From the cell containing the given text, extract its center point as [X, Y] coordinate. 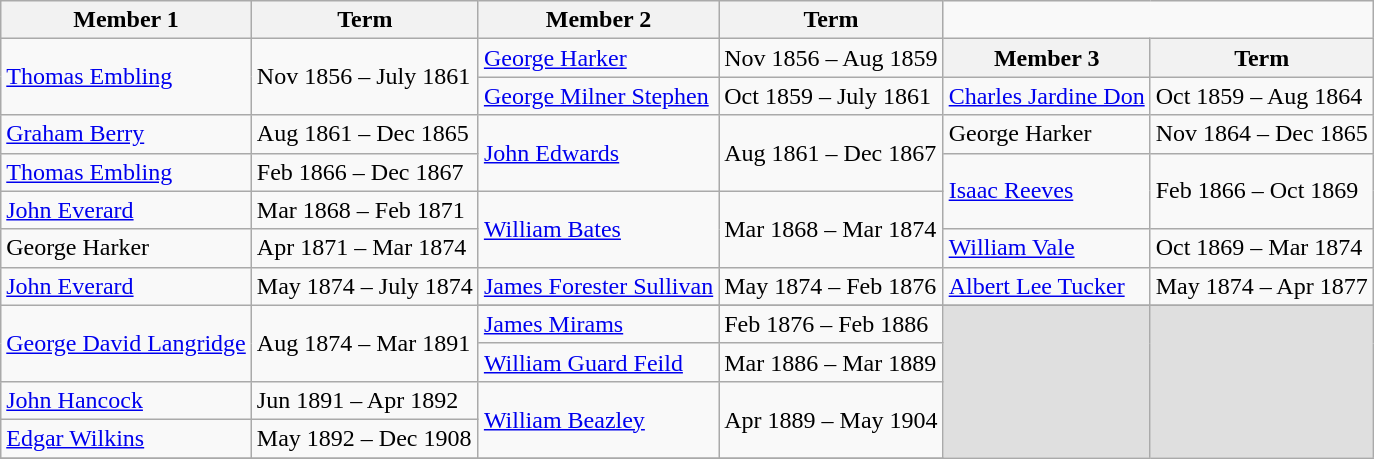
Apr 1871 – Mar 1874 [364, 248]
Jun 1891 – Apr 1892 [364, 400]
Member 1 [126, 20]
Member 2 [598, 20]
Mar 1886 – Mar 1889 [831, 362]
May 1874 – Feb 1876 [831, 286]
James Mirams [598, 324]
Mar 1868 – Feb 1871 [364, 210]
William Vale [1046, 248]
Albert Lee Tucker [1046, 286]
Member 3 [1046, 58]
Graham Berry [126, 134]
Nov 1856 – July 1861 [364, 77]
John Hancock [126, 400]
Feb 1876 – Feb 1886 [831, 324]
Feb 1866 – Oct 1869 [1262, 191]
Aug 1861 – Dec 1865 [364, 134]
Aug 1874 – Mar 1891 [364, 343]
May 1892 – Dec 1908 [364, 438]
Oct 1859 – July 1861 [831, 96]
William Guard Feild [598, 362]
Apr 1889 – May 1904 [831, 419]
May 1874 – Apr 1877 [1262, 286]
Aug 1861 – Dec 1867 [831, 153]
Oct 1859 – Aug 1864 [1262, 96]
George David Langridge [126, 343]
Charles Jardine Don [1046, 96]
John Edwards [598, 153]
May 1874 – July 1874 [364, 286]
Nov 1864 – Dec 1865 [1262, 134]
James Forester Sullivan [598, 286]
Edgar Wilkins [126, 438]
George Milner Stephen [598, 96]
Nov 1856 – Aug 1859 [831, 58]
Feb 1866 – Dec 1867 [364, 172]
Oct 1869 – Mar 1874 [1262, 248]
Mar 1868 – Mar 1874 [831, 229]
William Beazley [598, 419]
William Bates [598, 229]
Isaac Reeves [1046, 191]
